Capture the cell that displays the provided text and extract its (X, Y) central coordinate. 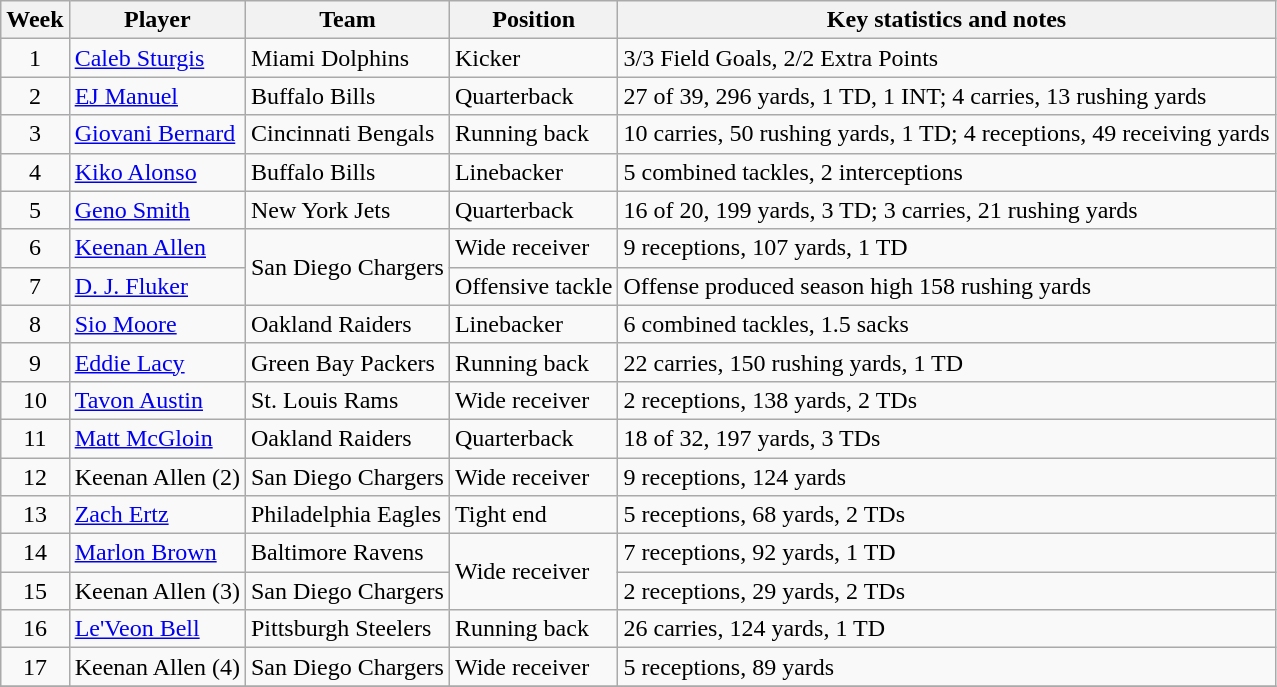
Matt McGloin (157, 438)
16 (35, 629)
9 receptions, 124 yards (946, 477)
Player (157, 20)
22 carries, 150 rushing yards, 1 TD (946, 362)
Zach Ertz (157, 515)
7 (35, 286)
8 (35, 324)
Keenan Allen (4) (157, 667)
Miami Dolphins (347, 58)
2 receptions, 138 yards, 2 TDs (946, 400)
13 (35, 515)
6 combined tackles, 1.5 sacks (946, 324)
Offensive tackle (534, 286)
14 (35, 553)
Key statistics and notes (946, 20)
27 of 39, 296 yards, 1 TD, 1 INT; 4 carries, 13 rushing yards (946, 96)
Caleb Sturgis (157, 58)
10 carries, 50 rushing yards, 1 TD; 4 receptions, 49 receiving yards (946, 134)
Position (534, 20)
St. Louis Rams (347, 400)
Cincinnati Bengals (347, 134)
Keenan Allen (157, 248)
Sio Moore (157, 324)
Le'Veon Bell (157, 629)
3/3 Field Goals, 2/2 Extra Points (946, 58)
5 receptions, 89 yards (946, 667)
Week (35, 20)
5 combined tackles, 2 interceptions (946, 172)
12 (35, 477)
Kiko Alonso (157, 172)
9 receptions, 107 yards, 1 TD (946, 248)
7 receptions, 92 yards, 1 TD (946, 553)
Giovani Bernard (157, 134)
EJ Manuel (157, 96)
Offense produced season high 158 rushing yards (946, 286)
Eddie Lacy (157, 362)
3 (35, 134)
Green Bay Packers (347, 362)
Kicker (534, 58)
5 (35, 210)
New York Jets (347, 210)
Geno Smith (157, 210)
11 (35, 438)
15 (35, 591)
Team (347, 20)
26 carries, 124 yards, 1 TD (946, 629)
Pittsburgh Steelers (347, 629)
9 (35, 362)
18 of 32, 197 yards, 3 TDs (946, 438)
Philadelphia Eagles (347, 515)
5 receptions, 68 yards, 2 TDs (946, 515)
2 receptions, 29 yards, 2 TDs (946, 591)
16 of 20, 199 yards, 3 TD; 3 carries, 21 rushing yards (946, 210)
D. J. Fluker (157, 286)
Tavon Austin (157, 400)
Keenan Allen (3) (157, 591)
1 (35, 58)
4 (35, 172)
17 (35, 667)
Baltimore Ravens (347, 553)
Tight end (534, 515)
6 (35, 248)
Marlon Brown (157, 553)
10 (35, 400)
2 (35, 96)
Keenan Allen (2) (157, 477)
